Return the [X, Y] coordinate for the center point of the cell that contains the specified text.  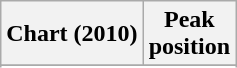
Chart (2010) [72, 34]
Peakposition [189, 34]
